Provide the [x, y] coordinate of the cell's center where the given text is located.  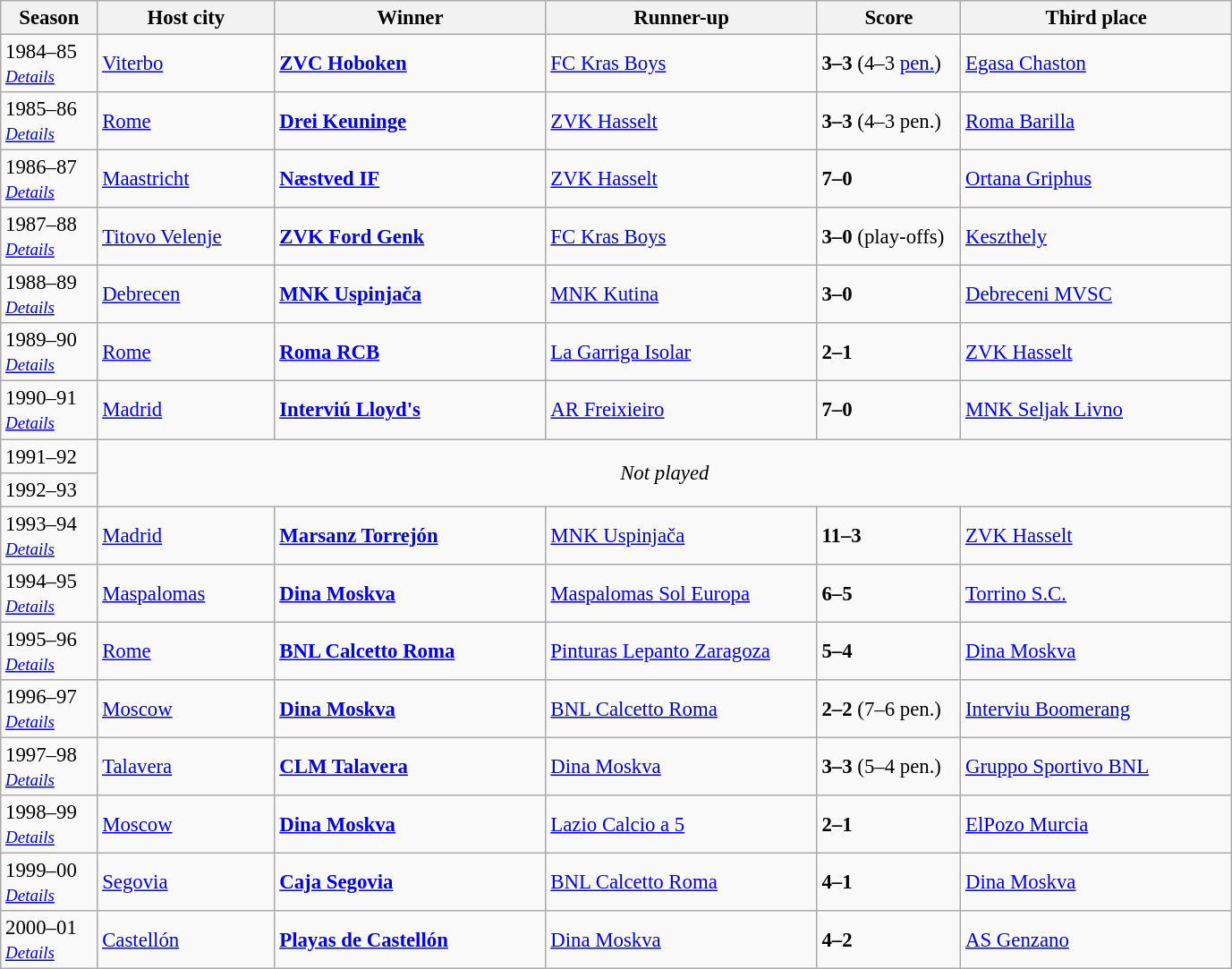
Titovo Velenje [186, 236]
6–5 [889, 592]
Interviú Lloyd's [410, 410]
Runner-up [682, 18]
Maastricht [186, 179]
Viterbo [186, 64]
Score [889, 18]
1990–91 Details [49, 410]
Ortana Griphus [1097, 179]
AS Genzano [1097, 939]
Keszthely [1097, 236]
Season [49, 18]
CLM Talavera [410, 766]
1984–85 Details [49, 64]
1986–87 Details [49, 179]
4–2 [889, 939]
3–0 (play-offs) [889, 236]
La Garriga Isolar [682, 353]
AR Freixieiro [682, 410]
1996–97 Details [49, 709]
ZVK Ford Genk [410, 236]
1993–94 Details [49, 535]
Pinturas Lepanto Zaragoza [682, 651]
Caja Segovia [410, 882]
3–3 (5–4 pen.) [889, 766]
Castellón [186, 939]
5–4 [889, 651]
1997–98 Details [49, 766]
Marsanz Torrejón [410, 535]
Debrecen [186, 295]
Talavera [186, 766]
1985–86 Details [49, 122]
MNK Seljak Livno [1097, 410]
Not played [665, 472]
Debreceni MVSC [1097, 295]
1999–00 Details [49, 882]
Playas de Castellón [410, 939]
1989–90 Details [49, 353]
Egasa Chaston [1097, 64]
1998–99 Details [49, 825]
1994–95 Details [49, 592]
1991–92 [49, 456]
Third place [1097, 18]
Maspalomas Sol Europa [682, 592]
Næstved IF [410, 179]
ZVC Hoboken [410, 64]
1988–89 Details [49, 295]
Roma RCB [410, 353]
Segovia [186, 882]
Drei Keuninge [410, 122]
1987–88 Details [49, 236]
2000–01 Details [49, 939]
Winner [410, 18]
Maspalomas [186, 592]
Roma Barilla [1097, 122]
MNK Kutina [682, 295]
1992–93 [49, 489]
11–3 [889, 535]
4–1 [889, 882]
ElPozo Murcia [1097, 825]
Interviu Boomerang [1097, 709]
3–0 [889, 295]
Gruppo Sportivo BNL [1097, 766]
Host city [186, 18]
2–2 (7–6 pen.) [889, 709]
Lazio Calcio a 5 [682, 825]
1995–96 Details [49, 651]
Torrino S.C. [1097, 592]
